Return (X, Y) of the center of cell containing provided text 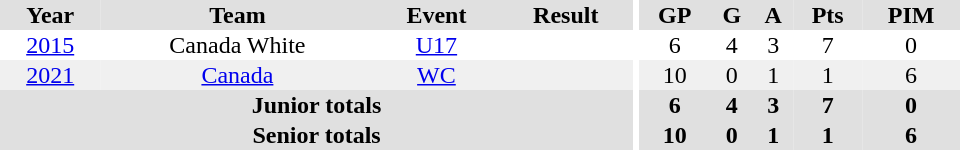
Canada White (237, 45)
Result (566, 15)
PIM (911, 15)
G (732, 15)
Canada (237, 75)
Year (50, 15)
Pts (828, 15)
WC (436, 75)
U17 (436, 45)
Senior totals (316, 135)
Event (436, 15)
2015 (50, 45)
GP (675, 15)
Junior totals (316, 105)
Team (237, 15)
2021 (50, 75)
A (773, 15)
